Search for the cell housing the specified text and yield its (X, Y) center coordinate. 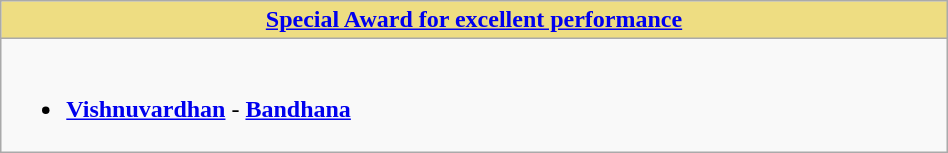
Special Award for excellent performance (474, 20)
Vishnuvardhan - Bandhana (474, 96)
